Capture the cell that displays the provided text and extract its [X, Y] central coordinate. 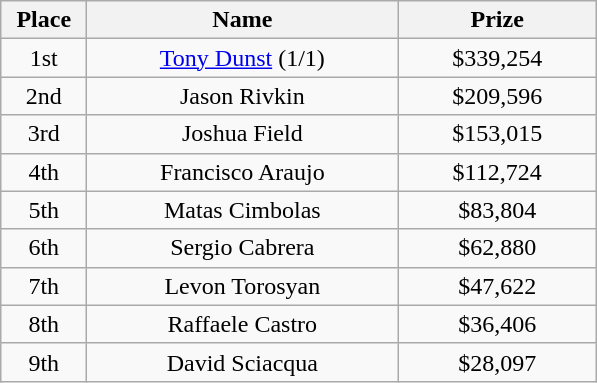
7th [44, 286]
9th [44, 362]
$153,015 [498, 134]
5th [44, 210]
Place [44, 20]
Sergio Cabrera [242, 248]
$36,406 [498, 324]
Name [242, 20]
Matas Cimbolas [242, 210]
8th [44, 324]
$28,097 [498, 362]
Levon Torosyan [242, 286]
$209,596 [498, 96]
Prize [498, 20]
1st [44, 58]
Jason Rivkin [242, 96]
2nd [44, 96]
$83,804 [498, 210]
$47,622 [498, 286]
Joshua Field [242, 134]
$62,880 [498, 248]
David Sciacqua [242, 362]
Tony Dunst (1/1) [242, 58]
4th [44, 172]
Francisco Araujo [242, 172]
3rd [44, 134]
Raffaele Castro [242, 324]
6th [44, 248]
$112,724 [498, 172]
$339,254 [498, 58]
